Detect which cell encompasses the target text, then output its (X, Y) center coordinate. 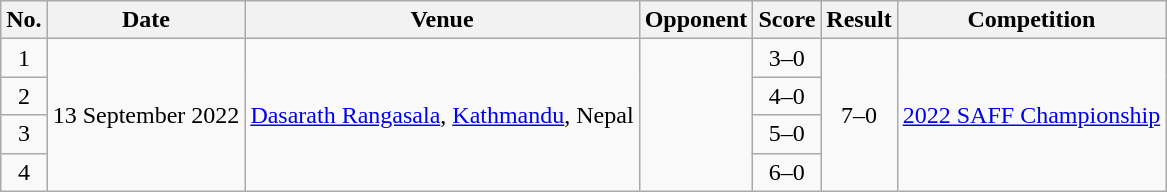
4–0 (787, 96)
1 (24, 58)
Competition (1031, 20)
2022 SAFF Championship (1031, 115)
Opponent (696, 20)
Score (787, 20)
Result (859, 20)
7–0 (859, 115)
Date (146, 20)
3–0 (787, 58)
Venue (442, 20)
2 (24, 96)
3 (24, 134)
6–0 (787, 172)
13 September 2022 (146, 115)
5–0 (787, 134)
Dasarath Rangasala, Kathmandu, Nepal (442, 115)
4 (24, 172)
No. (24, 20)
